From the cell containing the given text, extract its center point as [x, y] coordinate. 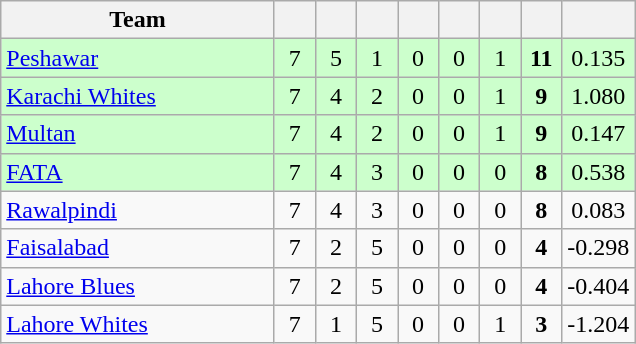
Team [138, 20]
0.083 [598, 210]
0.147 [598, 134]
Lahore Whites [138, 324]
0.538 [598, 172]
1.080 [598, 96]
Karachi Whites [138, 96]
-0.298 [598, 248]
Rawalpindi [138, 210]
Multan [138, 134]
0.135 [598, 58]
FATA [138, 172]
Peshawar [138, 58]
11 [542, 58]
Lahore Blues [138, 286]
-0.404 [598, 286]
-1.204 [598, 324]
Faisalabad [138, 248]
